Find where the given text appears and provide that cell's center as (X, Y) coordinate. 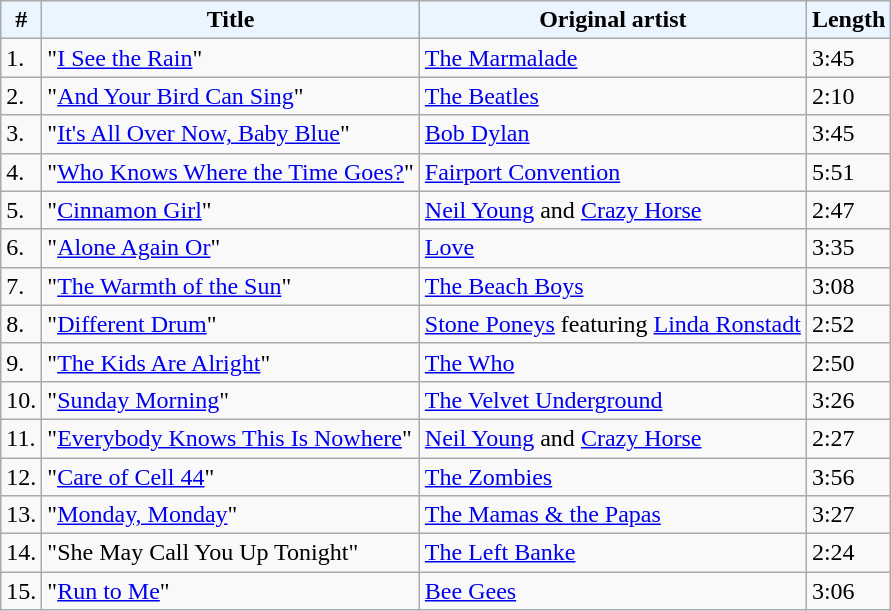
13. (22, 515)
Bob Dylan (612, 134)
The Beatles (612, 96)
2:50 (848, 362)
Stone Poneys featuring Linda Ronstadt (612, 324)
3:06 (848, 591)
The Who (612, 362)
2:52 (848, 324)
The Left Banke (612, 553)
9. (22, 362)
"The Warmth of the Sun" (231, 286)
"And Your Bird Can Sing" (231, 96)
"Who Knows Where the Time Goes?" (231, 172)
3:35 (848, 248)
Bee Gees (612, 591)
5. (22, 210)
3:08 (848, 286)
2:27 (848, 438)
11. (22, 438)
12. (22, 477)
"She May Call You Up Tonight" (231, 553)
"Cinnamon Girl" (231, 210)
2:47 (848, 210)
The Velvet Underground (612, 400)
8. (22, 324)
# (22, 20)
2:10 (848, 96)
"I See the Rain" (231, 58)
Love (612, 248)
The Mamas & the Papas (612, 515)
2. (22, 96)
10. (22, 400)
Fairport Convention (612, 172)
1. (22, 58)
The Zombies (612, 477)
"Everybody Knows This Is Nowhere" (231, 438)
14. (22, 553)
Original artist (612, 20)
"Monday, Monday" (231, 515)
"It's All Over Now, Baby Blue" (231, 134)
The Marmalade (612, 58)
"Sunday Morning" (231, 400)
3. (22, 134)
5:51 (848, 172)
4. (22, 172)
"Care of Cell 44" (231, 477)
7. (22, 286)
6. (22, 248)
Length (848, 20)
"Alone Again Or" (231, 248)
"Run to Me" (231, 591)
3:26 (848, 400)
"Different Drum" (231, 324)
3:27 (848, 515)
Title (231, 20)
The Beach Boys (612, 286)
15. (22, 591)
"The Kids Are Alright" (231, 362)
3:56 (848, 477)
2:24 (848, 553)
